Search for the cell housing the specified text and yield its (X, Y) center coordinate. 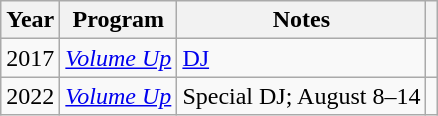
Year (30, 20)
DJ (302, 58)
Program (118, 20)
Special DJ; August 8–14 (302, 96)
2022 (30, 96)
2017 (30, 58)
Notes (302, 20)
